Determine the [X, Y] coordinate at the center of the cell enclosing the given text.  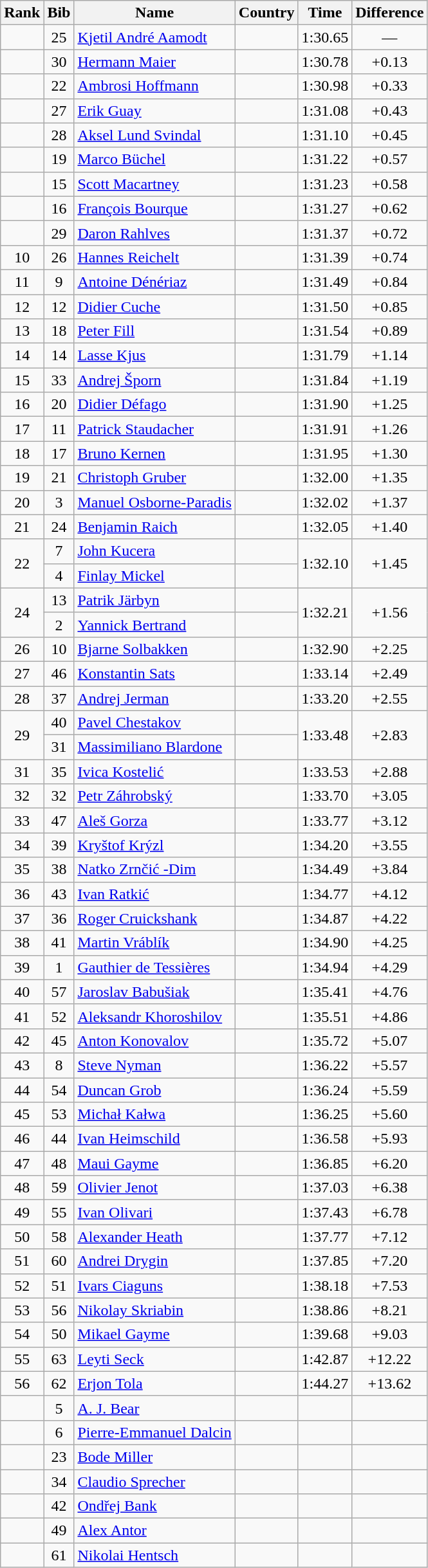
1:30.78 [325, 62]
1:31.84 [325, 380]
+0.89 [390, 331]
5 [59, 1408]
Martin Vráblík [154, 943]
1:34.49 [325, 870]
Antoine Dénériaz [154, 282]
+1.56 [390, 612]
Bib [59, 13]
Steve Nyman [154, 1065]
Lasse Kjus [154, 356]
Kryštof Krýzl [154, 845]
+4.86 [390, 1016]
1:31.90 [325, 405]
Aksel Lund Svindal [154, 135]
+0.62 [390, 208]
+5.59 [390, 1090]
Name [154, 13]
+7.53 [390, 1286]
1:37.03 [325, 1188]
1:34.77 [325, 894]
+0.43 [390, 111]
+6.20 [390, 1163]
+0.58 [390, 184]
1:36.22 [325, 1065]
Patrik Järbyn [154, 600]
57 [59, 992]
1:31.91 [325, 429]
Ondřej Bank [154, 1506]
John Kucera [154, 551]
23 [59, 1457]
Roger Cruickshank [154, 918]
+2.83 [390, 735]
Andrei Drygin [154, 1261]
Konstantin Sats [154, 673]
25 [59, 37]
1:33.20 [325, 698]
+3.12 [390, 821]
1:32.90 [325, 649]
1:33.14 [325, 673]
+13.62 [390, 1383]
1:31.22 [325, 160]
Pierre-Emmanuel Dalcin [154, 1432]
+0.57 [390, 160]
Ivan Ratkić [154, 894]
Massimiliano Blardone [154, 747]
+5.07 [390, 1041]
1:32.00 [325, 478]
9 [59, 282]
1:35.51 [325, 1016]
Bruno Kernen [154, 453]
+1.14 [390, 356]
Rank [22, 13]
Time [325, 13]
Bjarne Solbakken [154, 649]
+2.88 [390, 772]
1:44.27 [325, 1383]
7 [59, 551]
1:37.77 [325, 1237]
1:39.68 [325, 1335]
58 [59, 1237]
Ambrosi Hoffmann [154, 86]
Natko Zrnčić -Dim [154, 870]
+1.35 [390, 478]
1:31.10 [325, 135]
Jaroslav Babušiak [154, 992]
1:35.41 [325, 992]
A. J. Bear [154, 1408]
1:31.37 [325, 233]
Patrick Staudacher [154, 429]
+0.72 [390, 233]
Scott Macartney [154, 184]
Yannick Bertrand [154, 624]
François Bourque [154, 208]
+2.49 [390, 673]
+0.13 [390, 62]
59 [59, 1188]
+1.37 [390, 502]
+4.29 [390, 967]
Difference [390, 13]
2 [59, 624]
Aleksandr Khoroshilov [154, 1016]
1:33.53 [325, 772]
1:32.10 [325, 563]
Nikolai Hentsch [154, 1555]
+1.40 [390, 527]
Ivan Olivari [154, 1212]
1:31.79 [325, 356]
61 [59, 1555]
Marco Büchel [154, 160]
1:36.85 [325, 1163]
1:34.90 [325, 943]
1:31.08 [325, 111]
1:31.49 [325, 282]
+7.12 [390, 1237]
1:42.87 [325, 1359]
+2.25 [390, 649]
Didier Défago [154, 405]
+1.30 [390, 453]
Hermann Maier [154, 62]
1:31.95 [325, 453]
+1.45 [390, 563]
1:31.54 [325, 331]
1:31.39 [325, 257]
1:36.58 [325, 1139]
Ivica Kostelić [154, 772]
1:37.85 [325, 1261]
Hannes Reichelt [154, 257]
1:36.25 [325, 1115]
Pavel Chestakov [154, 723]
+0.45 [390, 135]
Daron Rahlves [154, 233]
+4.12 [390, 894]
1:34.20 [325, 845]
Christoph Gruber [154, 478]
Gauthier de Tessières [154, 967]
1:35.72 [325, 1041]
+4.25 [390, 943]
1:33.77 [325, 821]
1:31.27 [325, 208]
Peter Fill [154, 331]
Finlay Mickel [154, 576]
Aleš Gorza [154, 821]
1:37.43 [325, 1212]
1:30.98 [325, 86]
+1.19 [390, 380]
8 [59, 1065]
+2.55 [390, 698]
1 [59, 967]
1:34.87 [325, 918]
Country [266, 13]
Mikael Gayme [154, 1335]
Claudio Sprecher [154, 1481]
1:36.24 [325, 1090]
+5.57 [390, 1065]
+3.05 [390, 796]
+1.26 [390, 429]
Bode Miller [154, 1457]
+3.55 [390, 845]
+0.74 [390, 257]
1:38.86 [325, 1310]
+4.76 [390, 992]
6 [59, 1432]
1:31.23 [325, 184]
Nikolay Skriabin [154, 1310]
+5.93 [390, 1139]
Anton Konovalov [154, 1041]
Andrej Jerman [154, 698]
4 [59, 576]
+3.84 [390, 870]
3 [59, 502]
1:32.21 [325, 612]
Erjon Tola [154, 1383]
+4.22 [390, 918]
+6.78 [390, 1212]
Ivan Heimschild [154, 1139]
1:33.70 [325, 796]
Maui Gayme [154, 1163]
+7.20 [390, 1261]
+9.03 [390, 1335]
1:32.05 [325, 527]
1:34.94 [325, 967]
Andrej Šporn [154, 380]
62 [59, 1383]
Didier Cuche [154, 307]
+0.85 [390, 307]
+6.38 [390, 1188]
+1.25 [390, 405]
+0.33 [390, 86]
Michał Kałwa [154, 1115]
+12.22 [390, 1359]
Duncan Grob [154, 1090]
+8.21 [390, 1310]
+0.84 [390, 282]
Olivier Jenot [154, 1188]
63 [59, 1359]
1:38.18 [325, 1286]
30 [59, 62]
Erik Guay [154, 111]
+5.60 [390, 1115]
1:30.65 [325, 37]
Ivars Ciaguns [154, 1286]
Manuel Osborne-Paradis [154, 502]
Leyti Seck [154, 1359]
Benjamin Raich [154, 527]
Alex Antor [154, 1531]
60 [59, 1261]
Kjetil André Aamodt [154, 37]
Petr Záhrobský [154, 796]
Alexander Heath [154, 1237]
1:32.02 [325, 502]
1:33.48 [325, 735]
— [390, 37]
1:31.50 [325, 307]
